Output the [X, Y] coordinate of the center of the cell containing the given text.  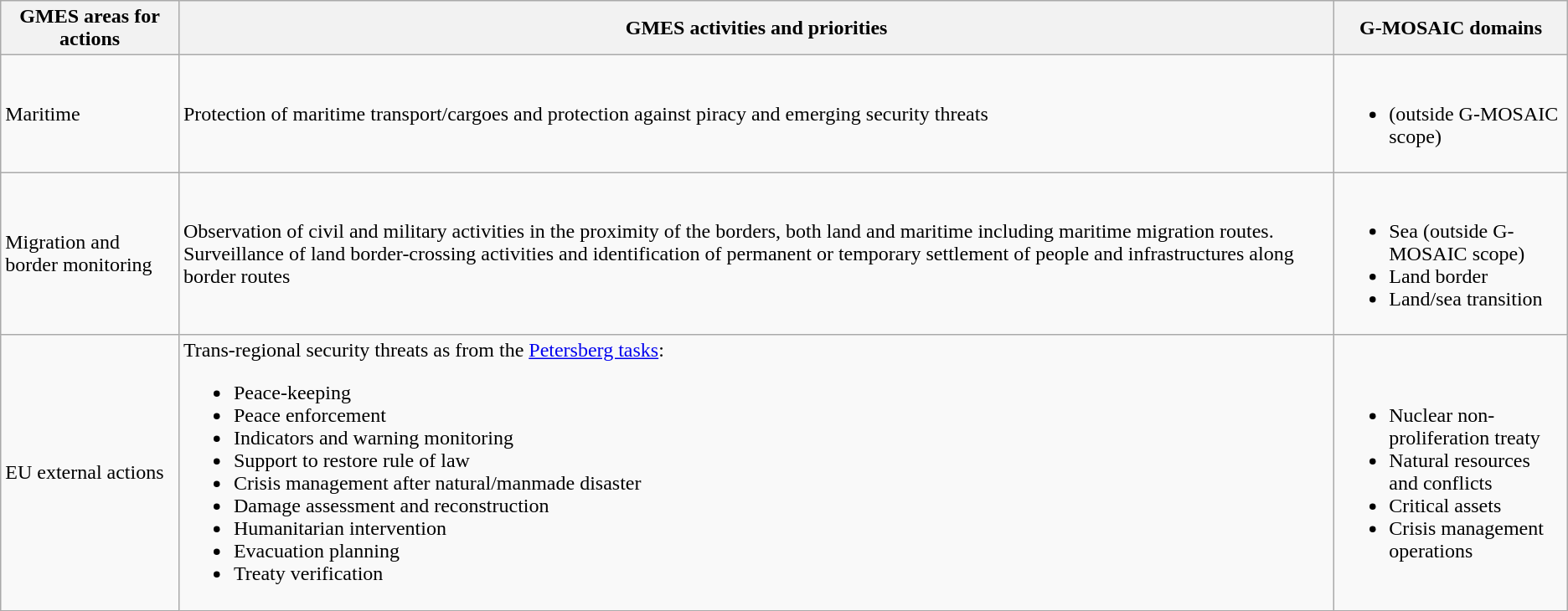
Protection of maritime transport/cargoes and protection against piracy and emerging security threats [756, 114]
Maritime [90, 114]
(outside G-MOSAIC scope) [1451, 114]
GMES activities and priorities [756, 28]
Nuclear non-proliferation treatyNatural resources and conflictsCritical assetsCrisis management operations [1451, 472]
G-MOSAIC domains [1451, 28]
Migration and border monitoring [90, 254]
EU external actions [90, 472]
Sea (outside G-MOSAIC scope)Land borderLand/sea transition [1451, 254]
GMES areas for actions [90, 28]
